For the text-containing cell, return its midpoint in [X, Y] coordinate format. 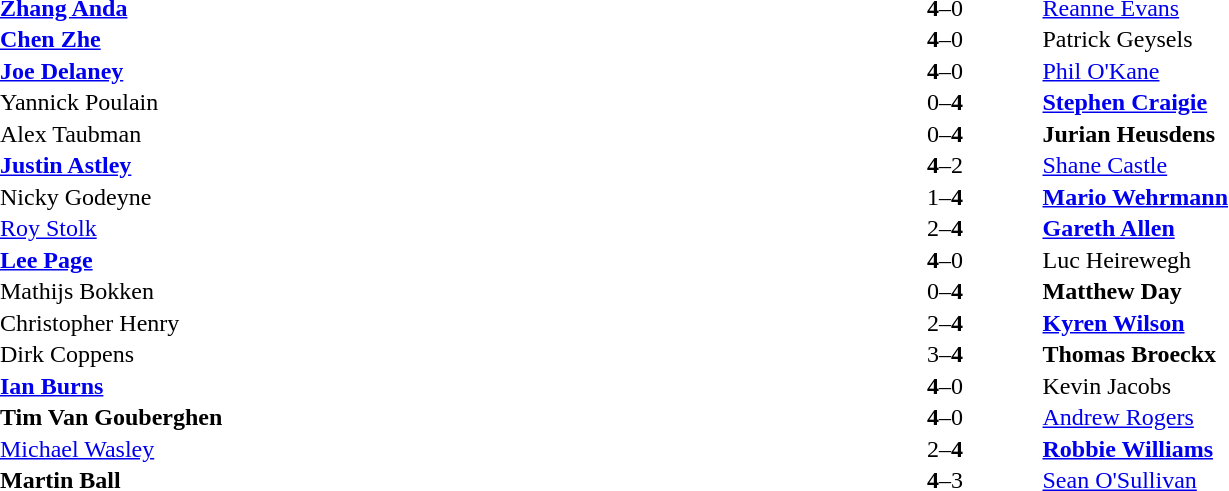
3–4 [944, 355]
4–2 [944, 165]
1–4 [944, 197]
